Extract the [X, Y] coordinate from the center of the cell holding the provided text.  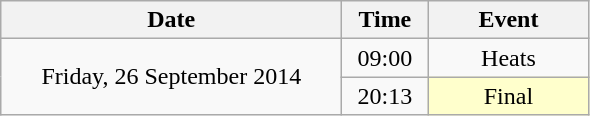
Final [508, 96]
09:00 [385, 58]
Date [172, 20]
Friday, 26 September 2014 [172, 77]
20:13 [385, 96]
Heats [508, 58]
Time [385, 20]
Event [508, 20]
